Detect which cell encompasses the target text, then output its [X, Y] center coordinate. 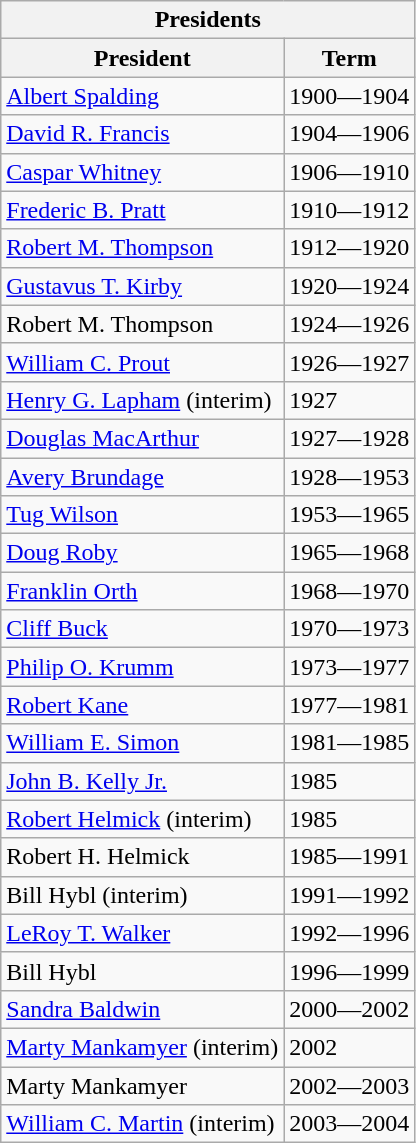
Douglas MacArthur [142, 438]
Gustavus T. Kirby [142, 286]
Robert H. Helmick [142, 857]
1968—1970 [350, 591]
1970—1973 [350, 629]
Caspar Whitney [142, 172]
Marty Mankamyer [142, 1085]
1973—1977 [350, 667]
1977—1981 [350, 705]
Sandra Baldwin [142, 1009]
1953—1965 [350, 515]
William C. Martin (interim) [142, 1124]
Bill Hybl [142, 971]
Avery Brundage [142, 477]
1924—1926 [350, 324]
1965—1968 [350, 553]
1906—1910 [350, 172]
Robert Helmick (interim) [142, 819]
1927 [350, 400]
Henry G. Lapham (interim) [142, 400]
2000—2002 [350, 1009]
David R. Francis [142, 134]
LeRoy T. Walker [142, 933]
Franklin Orth [142, 591]
1904—1906 [350, 134]
1900—1904 [350, 96]
John B. Kelly Jr. [142, 781]
1926—1927 [350, 362]
2003—2004 [350, 1124]
Term [350, 58]
Albert Spalding [142, 96]
Bill Hybl (interim) [142, 895]
Marty Mankamyer (interim) [142, 1047]
Cliff Buck [142, 629]
1920—1924 [350, 286]
Philip O. Krumm [142, 667]
President [142, 58]
1991—1992 [350, 895]
2002—2003 [350, 1085]
1912—1920 [350, 248]
Robert Kane [142, 705]
1996—1999 [350, 971]
1985—1991 [350, 857]
Tug Wilson [142, 515]
Frederic B. Pratt [142, 210]
2002 [350, 1047]
Doug Roby [142, 553]
William E. Simon [142, 743]
1981—1985 [350, 743]
William C. Prout [142, 362]
1927—1928 [350, 438]
1992—1996 [350, 933]
1928—1953 [350, 477]
1910—1912 [350, 210]
Presidents [208, 20]
